Find where the given text appears and provide that cell's center as (x, y) coordinate. 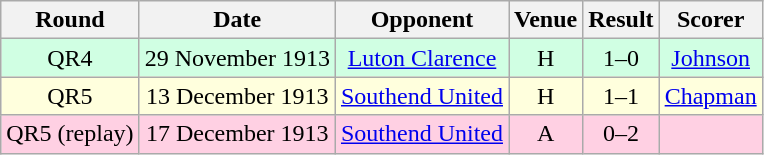
29 November 1913 (237, 58)
Opponent (422, 20)
13 December 1913 (237, 96)
Johnson (710, 58)
Date (237, 20)
QR4 (70, 58)
QR5 (replay) (70, 134)
Venue (546, 20)
17 December 1913 (237, 134)
1–0 (621, 58)
0–2 (621, 134)
Chapman (710, 96)
Scorer (710, 20)
Result (621, 20)
A (546, 134)
Round (70, 20)
Luton Clarence (422, 58)
1–1 (621, 96)
QR5 (70, 96)
